Determine the [x, y] coordinate at the center of the cell enclosing the given text.  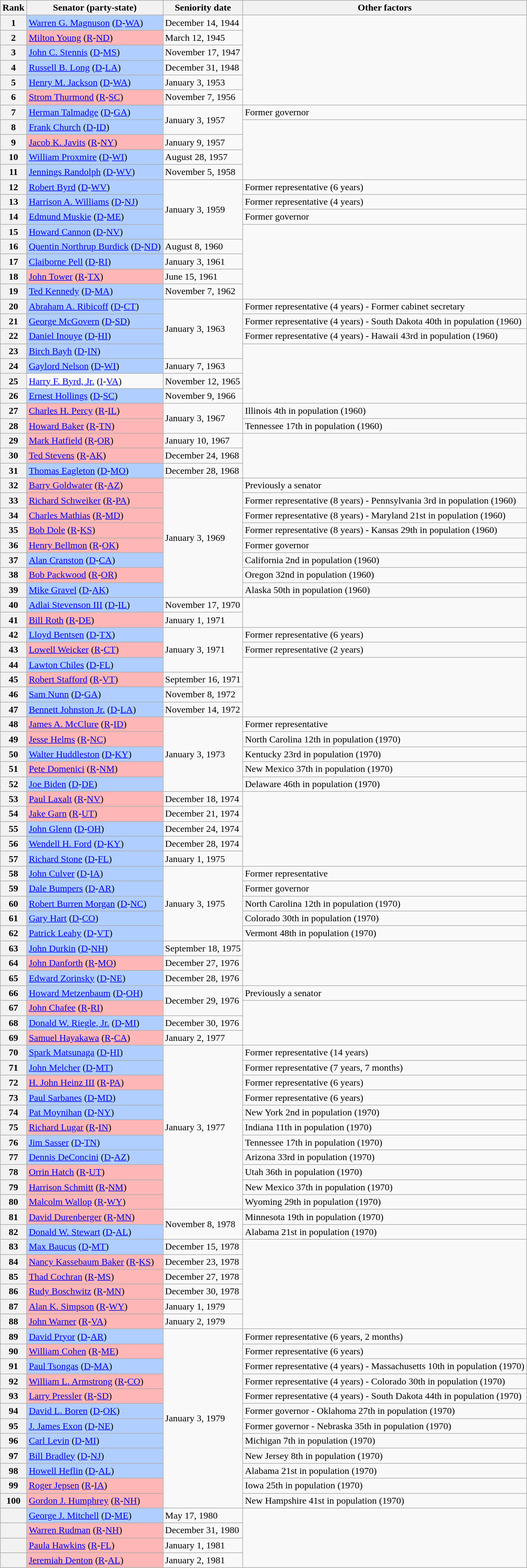
Former representative (14 years) [385, 1053]
January 3, 1961 [203, 262]
December 30, 1978 [203, 1292]
Gary Hart (D-CO) [95, 919]
Malcolm Wallop (R-WY) [95, 1202]
December 23, 1978 [203, 1262]
Other factors [385, 8]
35 [13, 530]
86 [13, 1292]
December 14, 1944 [203, 23]
76 [13, 1142]
Paul Laxalt (R-NV) [95, 799]
Patrick Leahy (D-VT) [95, 933]
June 15, 1961 [203, 276]
Mark Hatfield (R-OR) [95, 441]
Rank [13, 8]
Thad Cochran (R-MS) [95, 1277]
84 [13, 1262]
Lowell Weicker (R-CT) [95, 649]
91 [13, 1366]
48 [13, 724]
January 2, 1981 [203, 1560]
28 [13, 426]
August 28, 1957 [203, 157]
Orrin Hatch (R-UT) [95, 1172]
26 [13, 396]
Sam Nunn (D-GA) [95, 695]
85 [13, 1277]
57 [13, 859]
60 [13, 903]
43 [13, 649]
Strom Thurmond (R-SC) [95, 97]
Gaylord Nelson (D-WI) [95, 366]
Former representative (4 years) - South Dakota 40th in population (1960) [385, 321]
1 [13, 23]
63 [13, 948]
58 [13, 873]
37 [13, 560]
January 3, 1957 [203, 120]
11 [13, 172]
34 [13, 515]
Roger Jepsen (R-IA) [95, 1486]
67 [13, 1008]
December 30, 1976 [203, 1023]
January 3, 1959 [203, 209]
Robert Byrd (D-WV) [95, 187]
Russell B. Long (D-LA) [95, 67]
January 1, 1975 [203, 859]
John Warner (R-VA) [95, 1321]
64 [13, 963]
89 [13, 1336]
Wyoming 29th in population (1970) [385, 1202]
59 [13, 888]
David Pryor (D-AR) [95, 1336]
Dennis DeConcini (D-AZ) [95, 1157]
68 [13, 1023]
Indiana 11th in population (1970) [385, 1127]
22 [13, 336]
3 [13, 53]
Bill Roth (R-DE) [95, 620]
Frank Church (D-ID) [95, 127]
66 [13, 993]
98 [13, 1471]
27 [13, 411]
Robert Burren Morgan (D-NC) [95, 903]
32 [13, 486]
John C. Stennis (D-MS) [95, 53]
20 [13, 306]
80 [13, 1202]
41 [13, 620]
2 [13, 38]
David Durenberger (R-MN) [95, 1217]
January 3, 1953 [203, 82]
Birch Bayh (D-IN) [95, 351]
Richard Stone (D-FL) [95, 859]
62 [13, 933]
Donald W. Riegle, Jr. (D-MI) [95, 1023]
94 [13, 1411]
December 31, 1980 [203, 1530]
Paul Tsongas (D-MA) [95, 1366]
Howard Metzenbaum (D-OH) [95, 993]
79 [13, 1187]
John Durkin (D-NH) [95, 948]
12 [13, 187]
51 [13, 769]
Edward Zorinsky (D-NE) [95, 978]
Paul Sarbanes (D-MD) [95, 1097]
4 [13, 67]
Former representative (8 years) - Pennsylvania 3rd in population (1960) [385, 500]
70 [13, 1053]
December 27, 1978 [203, 1277]
January 2, 1979 [203, 1321]
65 [13, 978]
Former representative (6 years, 2 months) [385, 1336]
Carl Levin (D-MI) [95, 1441]
December 24, 1974 [203, 829]
December 24, 1968 [203, 456]
September 16, 1971 [203, 680]
40 [13, 605]
Nancy Kassebaum Baker (R-KS) [95, 1262]
61 [13, 919]
Gordon J. Humphrey (R-NH) [95, 1501]
Lloyd Bentsen (D-TX) [95, 635]
24 [13, 366]
Vermont 48th in population (1970) [385, 933]
Harry F. Byrd, Jr. (I-VA) [95, 381]
Jesse Helms (R-NC) [95, 739]
December 18, 1974 [203, 799]
88 [13, 1321]
74 [13, 1112]
97 [13, 1456]
January 3, 1971 [203, 649]
January 7, 1963 [203, 366]
August 8, 1960 [203, 247]
Barry Goldwater (R-AZ) [95, 486]
17 [13, 262]
Warren G. Magnuson (D-WA) [95, 23]
John Danforth (R-MO) [95, 963]
31 [13, 471]
14 [13, 217]
George McGovern (D-SD) [95, 321]
18 [13, 276]
92 [13, 1381]
January 3, 1979 [203, 1418]
New York 2nd in population (1970) [385, 1112]
19 [13, 291]
Michigan 7th in population (1970) [385, 1441]
Former representative (8 years) - Kansas 29th in population (1960) [385, 530]
James A. McClure (R-ID) [95, 724]
December 28, 1968 [203, 471]
87 [13, 1306]
Jake Garn (R-UT) [95, 814]
November 7, 1956 [203, 97]
83 [13, 1247]
December 28, 1974 [203, 844]
Iowa 25th in population (1970) [385, 1486]
Jim Sasser (D-TN) [95, 1142]
29 [13, 441]
Alaska 50th in population (1960) [385, 590]
Charles Mathias (R-MD) [95, 515]
Richard Schweiker (R-PA) [95, 500]
Jennings Randolph (D-WV) [95, 172]
William Cohen (R-ME) [95, 1351]
Bob Dole (R-KS) [95, 530]
Delaware 46th in population (1970) [385, 784]
23 [13, 351]
Former representative (4 years) - South Dakota 44th in population (1970) [385, 1396]
Daniel Inouye (D-HI) [95, 336]
John Tower (R-TX) [95, 276]
Former representative (2 years) [385, 649]
72 [13, 1082]
Warren Rudman (R-NH) [95, 1530]
December 27, 1976 [203, 963]
49 [13, 739]
Bob Packwood (R-OR) [95, 575]
Dale Bumpers (D-AR) [95, 888]
Max Baucus (D-MT) [95, 1247]
Former representative (4 years) - Hawaii 43rd in population (1960) [385, 336]
8 [13, 127]
Ted Stevens (R-AK) [95, 456]
December 21, 1974 [203, 814]
John Melcher (D-MT) [95, 1068]
William Proxmire (D-WI) [95, 157]
Oregon 32nd in population (1960) [385, 575]
California 2nd in population (1960) [385, 560]
44 [13, 665]
53 [13, 799]
January 9, 1957 [203, 142]
January 1, 1981 [203, 1545]
39 [13, 590]
November 9, 1966 [203, 396]
January 3, 1969 [203, 538]
November 17, 1947 [203, 53]
Charles H. Percy (R-IL) [95, 411]
71 [13, 1068]
6 [13, 97]
Walter Huddleston (D-KY) [95, 754]
47 [13, 709]
Edmund Muskie (D-ME) [95, 217]
January 3, 1977 [203, 1127]
75 [13, 1127]
46 [13, 695]
13 [13, 202]
November 17, 1970 [203, 605]
Pat Moynihan (D-NY) [95, 1112]
Harrison A. Williams (D-NJ) [95, 202]
Pete Domenici (R-NM) [95, 769]
Colorado 30th in population (1970) [385, 919]
Abraham A. Ribicoff (D-CT) [95, 306]
John Culver (D-IA) [95, 873]
Former representative (8 years) - Maryland 21st in population (1960) [385, 515]
Former governor - Nebraska 35th in population (1970) [385, 1426]
Senator (party-state) [95, 8]
Larry Pressler (R-SD) [95, 1396]
May 17, 1980 [203, 1515]
56 [13, 844]
November 8, 1972 [203, 695]
78 [13, 1172]
Spark Matsunaga (D-HI) [95, 1053]
November 14, 1972 [203, 709]
January 1, 1979 [203, 1306]
77 [13, 1157]
16 [13, 247]
Robert Stafford (R-VT) [95, 680]
Lawton Chiles (D-FL) [95, 665]
J. James Exon (D-NE) [95, 1426]
William L. Armstrong (R-CO) [95, 1381]
John Glenn (D-OH) [95, 829]
55 [13, 829]
54 [13, 814]
93 [13, 1396]
March 12, 1945 [203, 38]
Kentucky 23rd in population (1970) [385, 754]
December 29, 1976 [203, 1000]
Claiborne Pell (D-RI) [95, 262]
Adlai Stevenson III (D-IL) [95, 605]
December 15, 1978 [203, 1247]
Howell Heflin (D-AL) [95, 1471]
Mike Gravel (D-AK) [95, 590]
Joe Biden (D-DE) [95, 784]
January 3, 1975 [203, 903]
Rudy Boschwitz (R-MN) [95, 1292]
30 [13, 456]
Henry M. Jackson (D-WA) [95, 82]
Harrison Schmitt (R-NM) [95, 1187]
Tennessee 17th in population (1960) [385, 426]
Donald W. Stewart (D-AL) [95, 1232]
81 [13, 1217]
New Hampshire 41st in population (1970) [385, 1501]
January 3, 1963 [203, 329]
Former representative (7 years, 7 months) [385, 1068]
36 [13, 545]
96 [13, 1441]
Former governor - Oklahoma 27th in population (1970) [385, 1411]
Wendell H. Ford (D-KY) [95, 844]
Howard Cannon (D-NV) [95, 232]
November 12, 1965 [203, 381]
25 [13, 381]
50 [13, 754]
Former representative (4 years) - Former cabinet secretary [385, 306]
Seniority date [203, 8]
November 8, 1978 [203, 1224]
John Chafee (R-RI) [95, 1008]
42 [13, 635]
95 [13, 1426]
33 [13, 500]
99 [13, 1486]
September 18, 1975 [203, 948]
Alan Cranston (D-CA) [95, 560]
Thomas Eagleton (D-MO) [95, 471]
Jacob K. Javits (R-NY) [95, 142]
100 [13, 1501]
January 1, 1971 [203, 620]
52 [13, 784]
January 2, 1977 [203, 1038]
69 [13, 1038]
New Jersey 8th in population (1970) [385, 1456]
Bennett Johnston Jr. (D-LA) [95, 709]
7 [13, 112]
January 3, 1973 [203, 754]
15 [13, 232]
5 [13, 82]
90 [13, 1351]
November 7, 1962 [203, 291]
Paula Hawkins (R-FL) [95, 1545]
Milton Young (R-ND) [95, 38]
Samuel Hayakawa (R-CA) [95, 1038]
73 [13, 1097]
82 [13, 1232]
Quentin Northrup Burdick (D-ND) [95, 247]
H. John Heinz III (R-PA) [95, 1082]
Ernest Hollings (D-SC) [95, 396]
Minnesota 19th in population (1970) [385, 1217]
Ted Kennedy (D-MA) [95, 291]
Tennessee 17th in population (1970) [385, 1142]
December 28, 1976 [203, 978]
38 [13, 575]
January 10, 1967 [203, 441]
November 5, 1958 [203, 172]
December 31, 1948 [203, 67]
David L. Boren (D-OK) [95, 1411]
Former representative (4 years) [385, 202]
Alan K. Simpson (R-WY) [95, 1306]
Herman Talmadge (D-GA) [95, 112]
Henry Bellmon (R-OK) [95, 545]
Jeremiah Denton (R-AL) [95, 1560]
45 [13, 680]
Illinois 4th in population (1960) [385, 411]
Howard Baker (R-TN) [95, 426]
10 [13, 157]
Former representative (4 years) - Colorado 30th in population (1970) [385, 1381]
January 3, 1967 [203, 418]
George J. Mitchell (D-ME) [95, 1515]
Bill Bradley (D-NJ) [95, 1456]
Utah 36th in population (1970) [385, 1172]
Former representative (4 years) - Massachusetts 10th in population (1970) [385, 1366]
21 [13, 321]
Arizona 33rd in population (1970) [385, 1157]
Richard Lugar (R-IN) [95, 1127]
9 [13, 142]
